Determine the (x, y) coordinate at the center of the cell enclosing the given text.  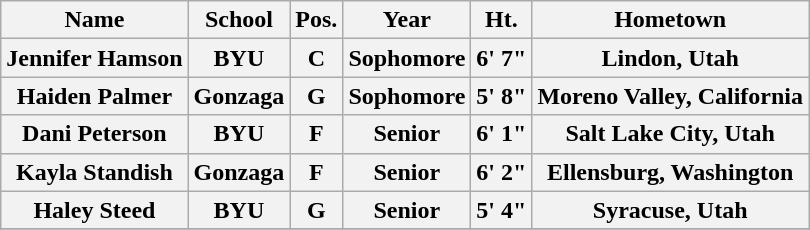
School (239, 20)
Moreno Valley, California (670, 96)
Year (407, 20)
6' 7" (502, 58)
Ellensburg, Washington (670, 172)
Haley Steed (94, 210)
Salt Lake City, Utah (670, 134)
C (316, 58)
Dani Peterson (94, 134)
5' 8" (502, 96)
Ht. (502, 20)
Kayla Standish (94, 172)
Syracuse, Utah (670, 210)
Hometown (670, 20)
Pos. (316, 20)
Haiden Palmer (94, 96)
Jennifer Hamson (94, 58)
5' 4" (502, 210)
Name (94, 20)
Lindon, Utah (670, 58)
6' 2" (502, 172)
6' 1" (502, 134)
